Detect which cell encompasses the target text, then output its (X, Y) center coordinate. 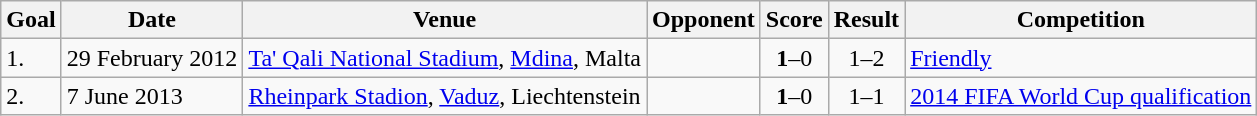
Ta' Qali National Stadium, Mdina, Malta (445, 58)
1. (31, 58)
Competition (1081, 20)
7 June 2013 (152, 96)
Score (794, 20)
Venue (445, 20)
Goal (31, 20)
Date (152, 20)
Rheinpark Stadion, Vaduz, Liechtenstein (445, 96)
2014 FIFA World Cup qualification (1081, 96)
2. (31, 96)
Result (866, 20)
1–1 (866, 96)
Friendly (1081, 58)
1–2 (866, 58)
29 February 2012 (152, 58)
Opponent (704, 20)
